Extract the [X, Y] coordinate from the center of the cell holding the provided text.  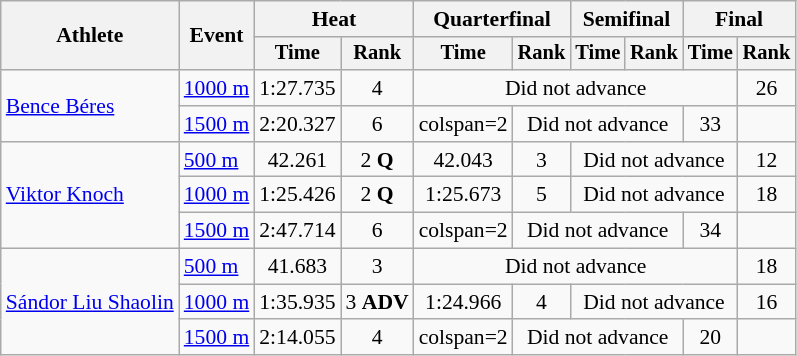
Quarterfinal [492, 19]
1:27.735 [297, 88]
33 [710, 124]
Semifinal [626, 19]
1:25.673 [464, 195]
2:47.714 [297, 231]
12 [767, 160]
Heat [334, 19]
1:35.935 [297, 302]
34 [710, 231]
1:25.426 [297, 195]
26 [767, 88]
2:20.327 [297, 124]
16 [767, 302]
Athlete [90, 36]
42.043 [464, 160]
Viktor Knoch [90, 196]
Sándor Liu Shaolin [90, 302]
5 [542, 195]
1:24.966 [464, 302]
41.683 [297, 267]
20 [710, 338]
Final [739, 19]
Event [216, 36]
3 ADV [378, 302]
42.261 [297, 160]
2:14.055 [297, 338]
Bence Béres [90, 106]
